Locate the cell with the specified text and output its (X, Y) center coordinate. 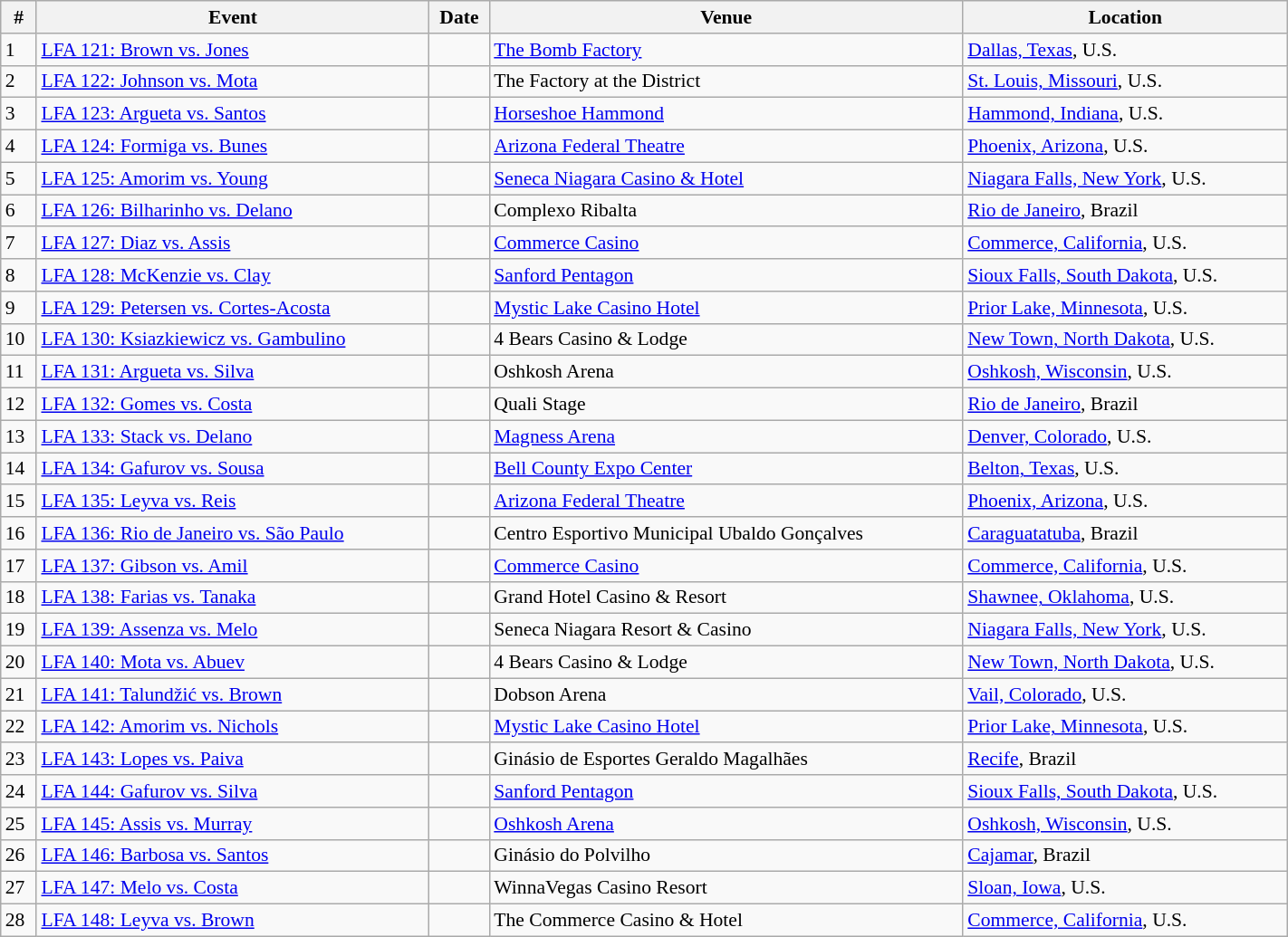
27 (19, 888)
4 (19, 147)
The Bomb Factory (726, 50)
Grand Hotel Casino & Resort (726, 598)
11 (19, 372)
Ginásio do Polvilho (726, 856)
LFA 148: Leyva vs. Brown (232, 921)
Vail, Colorado, U.S. (1125, 694)
Seneca Niagara Casino & Hotel (726, 178)
6 (19, 211)
The Commerce Casino & Hotel (726, 921)
WinnaVegas Casino Resort (726, 888)
LFA 139: Assenza vs. Melo (232, 630)
LFA 142: Amorim vs. Nichols (232, 727)
St. Louis, Missouri, U.S. (1125, 81)
LFA 129: Petersen vs. Cortes-Acosta (232, 308)
Belton, Texas, U.S. (1125, 469)
The Factory at the District (726, 81)
Date (460, 17)
LFA 126: Bilharinho vs. Delano (232, 211)
LFA 122: Johnson vs. Mota (232, 81)
LFA 133: Stack vs. Delano (232, 436)
Centro Esportivo Municipal Ubaldo Gonçalves (726, 533)
Location (1125, 17)
22 (19, 727)
21 (19, 694)
Hammond, Indiana, U.S. (1125, 114)
Caraguatatuba, Brazil (1125, 533)
LFA 140: Mota vs. Abuev (232, 663)
Dobson Arena (726, 694)
LFA 134: Gafurov vs. Sousa (232, 469)
LFA 128: McKenzie vs. Clay (232, 275)
24 (19, 791)
26 (19, 856)
28 (19, 921)
LFA 135: Leyva vs. Reis (232, 502)
9 (19, 308)
LFA 145: Assis vs. Murray (232, 824)
Venue (726, 17)
12 (19, 405)
10 (19, 339)
LFA 136: Rio de Janeiro vs. São Paulo (232, 533)
13 (19, 436)
20 (19, 663)
14 (19, 469)
LFA 125: Amorim vs. Young (232, 178)
Denver, Colorado, U.S. (1125, 436)
1 (19, 50)
Event (232, 17)
3 (19, 114)
LFA 143: Lopes vs. Paiva (232, 760)
LFA 132: Gomes vs. Costa (232, 405)
23 (19, 760)
LFA 141: Talundžić vs. Brown (232, 694)
# (19, 17)
15 (19, 502)
7 (19, 244)
LFA 147: Melo vs. Costa (232, 888)
Recife, Brazil (1125, 760)
LFA 131: Argueta vs. Silva (232, 372)
Ginásio de Esportes Geraldo Magalhães (726, 760)
LFA 138: Farias vs. Tanaka (232, 598)
5 (19, 178)
Quali Stage (726, 405)
25 (19, 824)
Shawnee, Oklahoma, U.S. (1125, 598)
16 (19, 533)
17 (19, 566)
Magness Arena (726, 436)
2 (19, 81)
LFA 121: Brown vs. Jones (232, 50)
Seneca Niagara Resort & Casino (726, 630)
LFA 127: Diaz vs. Assis (232, 244)
LFA 123: Argueta vs. Santos (232, 114)
Dallas, Texas, U.S. (1125, 50)
Complexo Ribalta (726, 211)
Cajamar, Brazil (1125, 856)
LFA 137: Gibson vs. Amil (232, 566)
19 (19, 630)
8 (19, 275)
LFA 130: Ksiazkiewicz vs. Gambulino (232, 339)
Bell County Expo Center (726, 469)
Sloan, Iowa, U.S. (1125, 888)
LFA 124: Formiga vs. Bunes (232, 147)
18 (19, 598)
LFA 146: Barbosa vs. Santos (232, 856)
LFA 144: Gafurov vs. Silva (232, 791)
Horseshoe Hammond (726, 114)
